Scan for the cell matching the given text and deliver its [X, Y] coordinate at center. 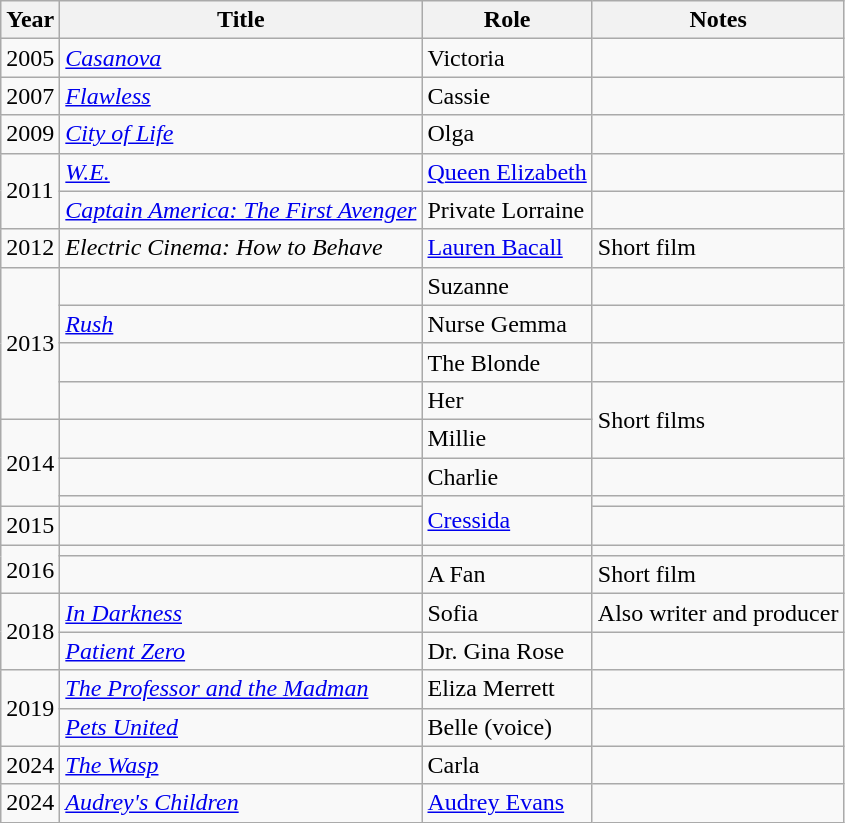
The Professor and the Madman [241, 689]
2019 [30, 708]
Rush [241, 324]
2013 [30, 343]
Title [241, 20]
Carla [507, 765]
The Blonde [507, 362]
Pets United [241, 727]
Private Lorraine [507, 210]
Flawless [241, 96]
Patient Zero [241, 651]
Victoria [507, 58]
City of Life [241, 134]
Her [507, 400]
Eliza Merrett [507, 689]
Role [507, 20]
A Fan [507, 575]
Short films [718, 419]
Millie [507, 438]
Nurse Gemma [507, 324]
Olga [507, 134]
In Darkness [241, 613]
Sofia [507, 613]
Casanova [241, 58]
Cassie [507, 96]
Captain America: The First Avenger [241, 210]
2011 [30, 191]
Audrey's Children [241, 803]
Notes [718, 20]
2009 [30, 134]
Also writer and producer [718, 613]
2018 [30, 632]
Lauren Bacall [507, 248]
Belle (voice) [507, 727]
2007 [30, 96]
Charlie [507, 477]
Dr. Gina Rose [507, 651]
2012 [30, 248]
Queen Elizabeth [507, 172]
2005 [30, 58]
2015 [30, 526]
The Wasp [241, 765]
2014 [30, 462]
Year [30, 20]
Electric Cinema: How to Behave [241, 248]
Cressida [507, 520]
W.E. [241, 172]
Audrey Evans [507, 803]
Suzanne [507, 286]
2016 [30, 570]
